Output the (X, Y) coordinate of the center of the cell containing the given text.  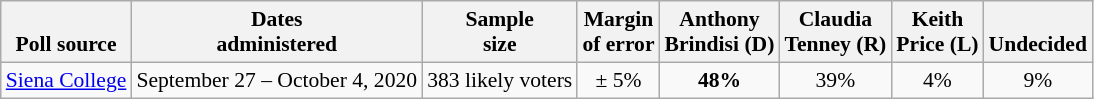
AnthonyBrindisi (D) (720, 32)
Datesadministered (276, 32)
Siena College (66, 80)
Marginof error (618, 32)
39% (835, 80)
Undecided (1038, 32)
9% (1038, 80)
383 likely voters (500, 80)
4% (937, 80)
KeithPrice (L) (937, 32)
48% (720, 80)
ClaudiaTenney (R) (835, 32)
September 27 – October 4, 2020 (276, 80)
± 5% (618, 80)
Poll source (66, 32)
Samplesize (500, 32)
